Extract the [x, y] coordinate from the center of the cell holding the provided text.  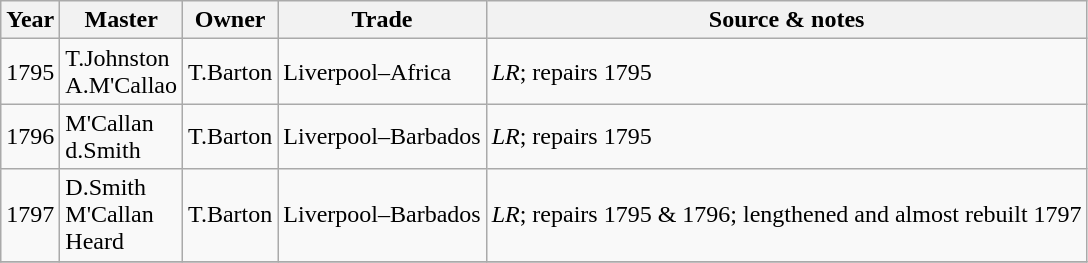
Liverpool–Africa [382, 72]
Source & notes [786, 20]
1795 [30, 72]
Master [122, 20]
Trade [382, 20]
1797 [30, 215]
Owner [230, 20]
T.JohnstonA.M'Callao [122, 72]
M'Calland.Smith [122, 136]
1796 [30, 136]
LR; repairs 1795 & 1796; lengthened and almost rebuilt 1797 [786, 215]
Year [30, 20]
D.SmithM'CallanHeard [122, 215]
